Extract the [x, y] coordinate from the center of the cell holding the provided text.  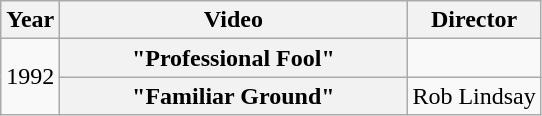
"Familiar Ground" [234, 96]
Rob Lindsay [474, 96]
Video [234, 20]
Year [30, 20]
1992 [30, 77]
Director [474, 20]
"Professional Fool" [234, 58]
